Capture the cell that displays the provided text and extract its [X, Y] central coordinate. 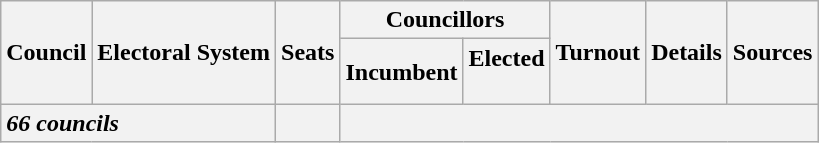
Electoral System [184, 52]
Turnout [598, 52]
Incumbent [402, 72]
Seats [308, 52]
Councillors [445, 20]
Sources [772, 52]
Council [46, 52]
Details [687, 52]
66 councils [138, 123]
Elected [506, 72]
